Locate the cell with the specified text and output its [x, y] center coordinate. 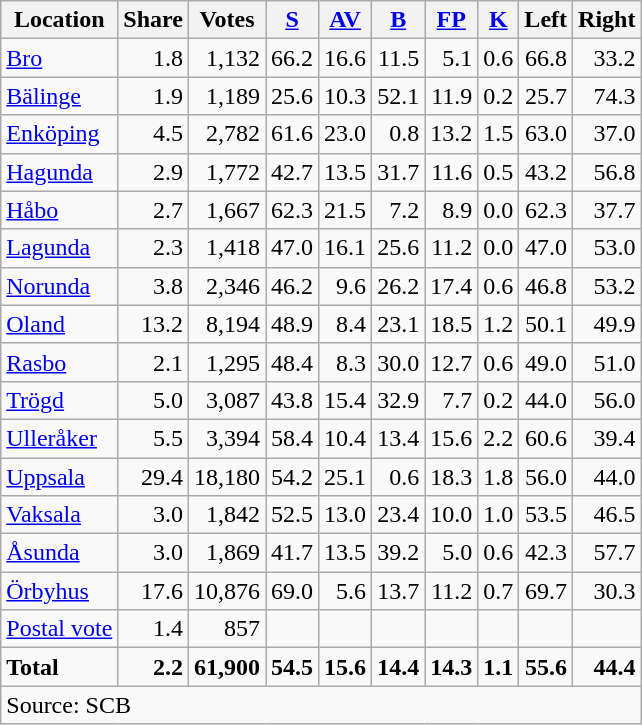
15.4 [346, 400]
21.5 [346, 210]
1.4 [154, 629]
42.7 [292, 172]
B [398, 20]
AV [346, 20]
53.2 [607, 286]
16.6 [346, 58]
48.9 [292, 324]
37.7 [607, 210]
1,132 [226, 58]
43.2 [546, 172]
8.4 [346, 324]
46.8 [546, 286]
33.2 [607, 58]
10.0 [452, 515]
0.5 [498, 172]
1.9 [154, 96]
Norunda [60, 286]
1.1 [498, 667]
18.3 [452, 477]
49.9 [607, 324]
Hagunda [60, 172]
30.3 [607, 591]
1,189 [226, 96]
Vaksala [60, 515]
52.1 [398, 96]
11.9 [452, 96]
10,876 [226, 591]
2.7 [154, 210]
1,842 [226, 515]
60.6 [546, 438]
46.2 [292, 286]
Postal vote [60, 629]
58.4 [292, 438]
48.4 [292, 362]
13.7 [398, 591]
Oland [60, 324]
55.6 [546, 667]
K [498, 20]
2.3 [154, 248]
61,900 [226, 667]
3,087 [226, 400]
23.0 [346, 134]
49.0 [546, 362]
17.6 [154, 591]
17.4 [452, 286]
37.0 [607, 134]
Bro [60, 58]
50.1 [546, 324]
Trögd [60, 400]
1,667 [226, 210]
25.7 [546, 96]
1,295 [226, 362]
13.0 [346, 515]
Åsunda [60, 553]
44.4 [607, 667]
8.9 [452, 210]
7.7 [452, 400]
25.1 [346, 477]
63.0 [546, 134]
Total [60, 667]
8.3 [346, 362]
8,194 [226, 324]
Enköping [60, 134]
53.0 [607, 248]
14.3 [452, 667]
4.5 [154, 134]
53.5 [546, 515]
Håbo [60, 210]
3,394 [226, 438]
Örbyhus [60, 591]
23.1 [398, 324]
1,869 [226, 553]
10.3 [346, 96]
Lagunda [60, 248]
2.9 [154, 172]
Share [154, 20]
46.5 [607, 515]
1,772 [226, 172]
5.6 [346, 591]
30.0 [398, 362]
Source: SCB [321, 705]
39.4 [607, 438]
12.7 [452, 362]
Rasbo [60, 362]
9.6 [346, 286]
26.2 [398, 286]
42.3 [546, 553]
Uppsala [60, 477]
54.2 [292, 477]
69.0 [292, 591]
51.0 [607, 362]
S [292, 20]
11.5 [398, 58]
43.8 [292, 400]
2.1 [154, 362]
66.8 [546, 58]
66.2 [292, 58]
2,346 [226, 286]
Ulleråker [60, 438]
Bälinge [60, 96]
52.5 [292, 515]
857 [226, 629]
1,418 [226, 248]
74.3 [607, 96]
11.6 [452, 172]
14.4 [398, 667]
61.6 [292, 134]
13.4 [398, 438]
FP [452, 20]
5.5 [154, 438]
32.9 [398, 400]
69.7 [546, 591]
31.7 [398, 172]
1.2 [498, 324]
18,180 [226, 477]
18.5 [452, 324]
57.7 [607, 553]
7.2 [398, 210]
16.1 [346, 248]
23.4 [398, 515]
54.5 [292, 667]
1.0 [498, 515]
0.7 [498, 591]
Votes [226, 20]
0.8 [398, 134]
Left [546, 20]
41.7 [292, 553]
Right [607, 20]
56.8 [607, 172]
5.1 [452, 58]
29.4 [154, 477]
3.8 [154, 286]
Location [60, 20]
10.4 [346, 438]
1.5 [498, 134]
2,782 [226, 134]
39.2 [398, 553]
